Pinpoint the cell where the given text exists, returning its (X, Y) midpoint coordinate. 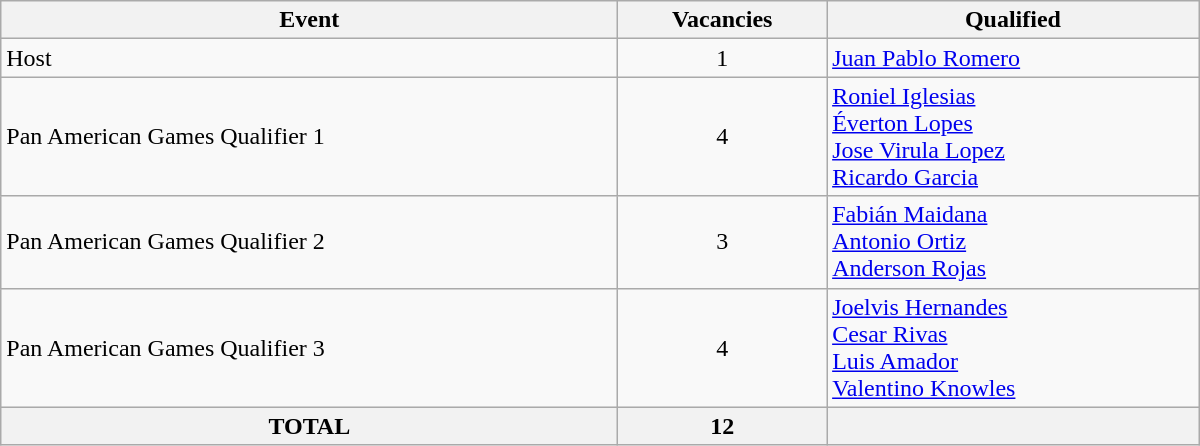
Host (310, 58)
Fabián Maidana Antonio Ortiz Anderson Rojas (1014, 242)
Pan American Games Qualifier 2 (310, 242)
3 (722, 242)
1 (722, 58)
TOTAL (310, 426)
Vacancies (722, 20)
Pan American Games Qualifier 1 (310, 136)
Roniel Iglesias Éverton Lopes Jose Virula Lopez Ricardo Garcia (1014, 136)
Event (310, 20)
Joelvis Hernandes Cesar Rivas Luis Amador Valentino Knowles (1014, 348)
Pan American Games Qualifier 3 (310, 348)
Qualified (1014, 20)
Juan Pablo Romero (1014, 58)
12 (722, 426)
